Find where the given text appears and provide that cell's center as [x, y] coordinate. 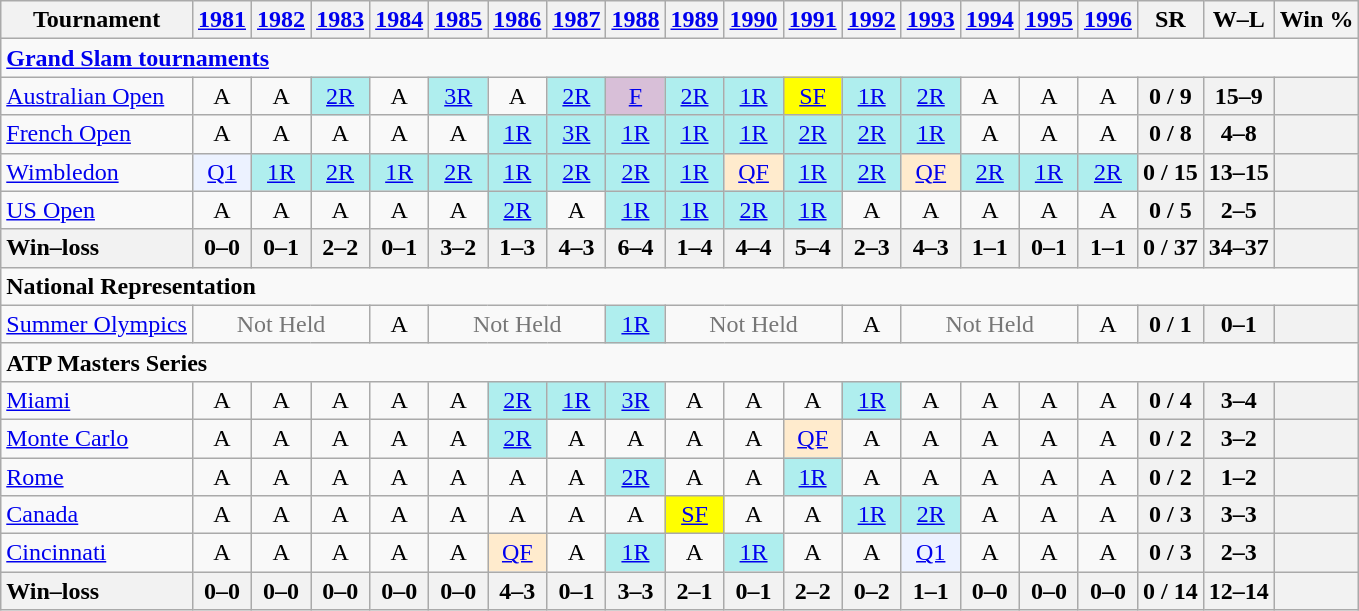
US Open [97, 210]
0 / 4 [1170, 400]
1994 [990, 20]
ATP Masters Series [680, 362]
0 / 5 [1170, 210]
0 / 9 [1170, 96]
15–9 [1238, 96]
Australian Open [97, 96]
F [636, 96]
4–8 [1238, 134]
1986 [518, 20]
National Representation [680, 286]
3–4 [1238, 400]
1990 [754, 20]
13–15 [1238, 172]
5–4 [812, 248]
Canada [97, 515]
1–3 [518, 248]
6–4 [636, 248]
0 / 37 [1170, 248]
0 / 14 [1170, 591]
Cincinnati [97, 553]
0–2 [872, 591]
12–14 [1238, 591]
1987 [576, 20]
1985 [458, 20]
1982 [282, 20]
1993 [930, 20]
SR [1170, 20]
1981 [222, 20]
1983 [340, 20]
0 / 8 [1170, 134]
2–1 [694, 591]
34–37 [1238, 248]
0 / 1 [1170, 324]
Grand Slam tournaments [680, 58]
Monte Carlo [97, 438]
1988 [636, 20]
2–5 [1238, 210]
Miami [97, 400]
Summer Olympics [97, 324]
4–4 [754, 248]
0 / 15 [1170, 172]
Wimbledon [97, 172]
Rome [97, 477]
1–2 [1238, 477]
1992 [872, 20]
Win % [1316, 20]
W–L [1238, 20]
1991 [812, 20]
1984 [400, 20]
1989 [694, 20]
Tournament [97, 20]
1996 [1108, 20]
1–4 [694, 248]
French Open [97, 134]
1995 [1048, 20]
